Output the [x, y] coordinate of the center of the cell containing the given text.  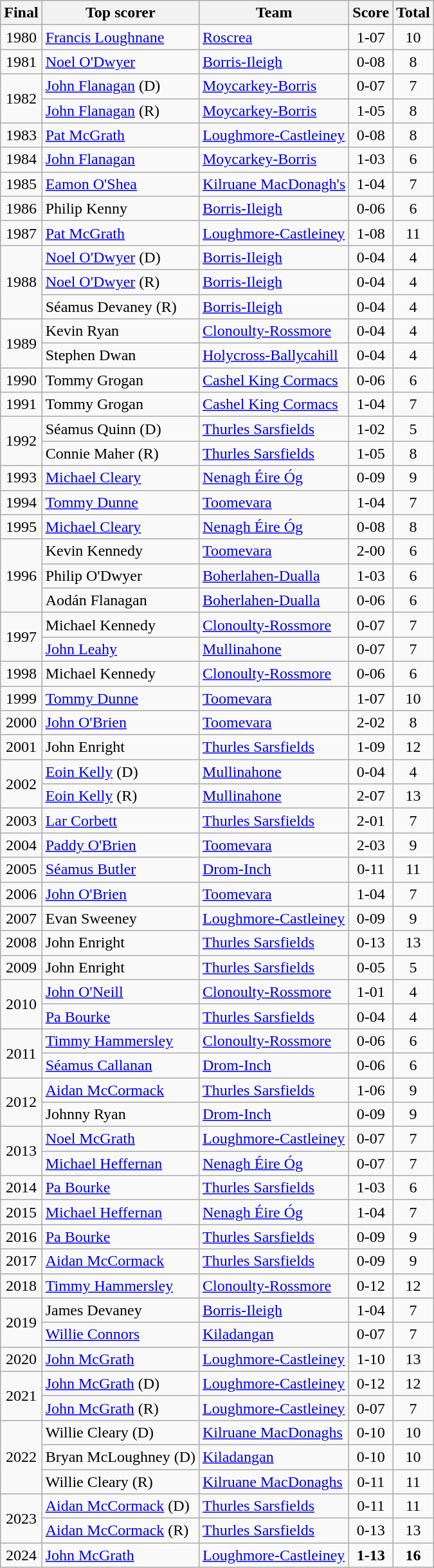
1-01 [371, 992]
Aodán Flanagan [120, 600]
1983 [21, 135]
Kilruane MacDonagh's [274, 184]
Noel O'Dwyer (D) [120, 257]
James Devaney [120, 1310]
1-08 [371, 233]
1993 [21, 478]
John McGrath (D) [120, 1383]
1-09 [371, 747]
2015 [21, 1212]
Francis Loughnane [120, 37]
Séamus Quinn (D) [120, 429]
1995 [21, 527]
Philip Kenny [120, 208]
1986 [21, 208]
1-10 [371, 1359]
2022 [21, 1457]
2010 [21, 1004]
2009 [21, 967]
John McGrath (R) [120, 1408]
Aidan McCormack (D) [120, 1506]
Aidan McCormack (R) [120, 1531]
16 [413, 1555]
Paddy O'Brien [120, 845]
1999 [21, 698]
2016 [21, 1237]
John Leahy [120, 649]
2-02 [371, 723]
1985 [21, 184]
2011 [21, 1053]
Stephen Dwan [120, 356]
1987 [21, 233]
Score [371, 13]
Noel O'Dwyer (R) [120, 282]
Willie Cleary (R) [120, 1481]
Séamus Callanan [120, 1065]
Willie Cleary (D) [120, 1432]
2005 [21, 870]
Holycross-Ballycahill [274, 356]
Noel O'Dwyer [120, 62]
2-07 [371, 796]
Noel McGrath [120, 1139]
2-03 [371, 845]
Eoin Kelly (D) [120, 772]
2-00 [371, 551]
2014 [21, 1188]
1988 [21, 282]
1998 [21, 673]
2018 [21, 1286]
2020 [21, 1359]
2000 [21, 723]
1981 [21, 62]
Connie Maher (R) [120, 453]
2008 [21, 943]
1980 [21, 37]
2003 [21, 821]
2024 [21, 1555]
Roscrea [274, 37]
2013 [21, 1151]
2006 [21, 894]
1989 [21, 343]
Bryan McLoughney (D) [120, 1457]
Total [413, 13]
Top scorer [120, 13]
1-06 [371, 1090]
John Flanagan (D) [120, 86]
1982 [21, 98]
1984 [21, 160]
Johnny Ryan [120, 1115]
Final [21, 13]
Séamus Butler [120, 870]
1996 [21, 576]
Eoin Kelly (R) [120, 796]
Séamus Devaney (R) [120, 307]
1997 [21, 637]
1-02 [371, 429]
2017 [21, 1261]
2-01 [371, 821]
John Flanagan (R) [120, 111]
John Flanagan [120, 160]
Willie Connors [120, 1335]
Evan Sweeney [120, 918]
John O'Neill [120, 992]
1990 [21, 380]
2007 [21, 918]
Kevin Kennedy [120, 551]
2012 [21, 1102]
1-13 [371, 1555]
0-05 [371, 967]
2002 [21, 784]
1994 [21, 502]
1991 [21, 405]
Eamon O'Shea [120, 184]
Kevin Ryan [120, 331]
2004 [21, 845]
Philip O'Dwyer [120, 576]
Lar Corbett [120, 821]
Team [274, 13]
2021 [21, 1396]
2023 [21, 1518]
2001 [21, 747]
1992 [21, 441]
2019 [21, 1322]
